From the cell containing the given text, extract its center point as [X, Y] coordinate. 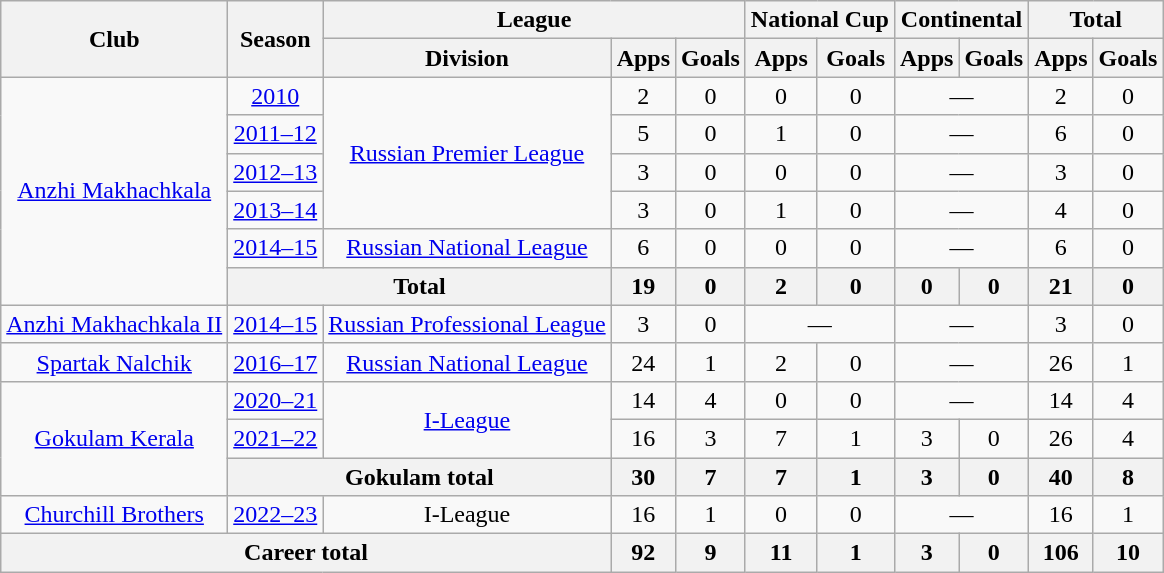
19 [643, 286]
Anzhi Makhachkala II [114, 324]
Russian Premier League [467, 153]
Continental [961, 20]
21 [1061, 286]
40 [1061, 477]
2022–23 [276, 515]
Russian Professional League [467, 324]
2020–21 [276, 400]
2010 [276, 96]
2013–14 [276, 210]
2011–12 [276, 134]
106 [1061, 553]
Club [114, 39]
Gokulam total [420, 477]
National Cup [820, 20]
11 [781, 553]
92 [643, 553]
5 [643, 134]
9 [711, 553]
Churchill Brothers [114, 515]
Anzhi Makhachkala [114, 191]
2012–13 [276, 172]
24 [643, 362]
8 [1128, 477]
30 [643, 477]
League [534, 20]
Division [467, 58]
Career total [306, 553]
10 [1128, 553]
Gokulam Kerala [114, 438]
Season [276, 39]
2021–22 [276, 438]
Spartak Nalchik [114, 362]
2016–17 [276, 362]
